Return the (x, y) coordinate for the center point of the cell that contains the specified text.  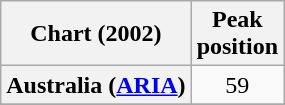
Australia (ARIA) (96, 85)
Peakposition (237, 34)
Chart (2002) (96, 34)
59 (237, 85)
